Return (X, Y) of the center of cell containing provided text 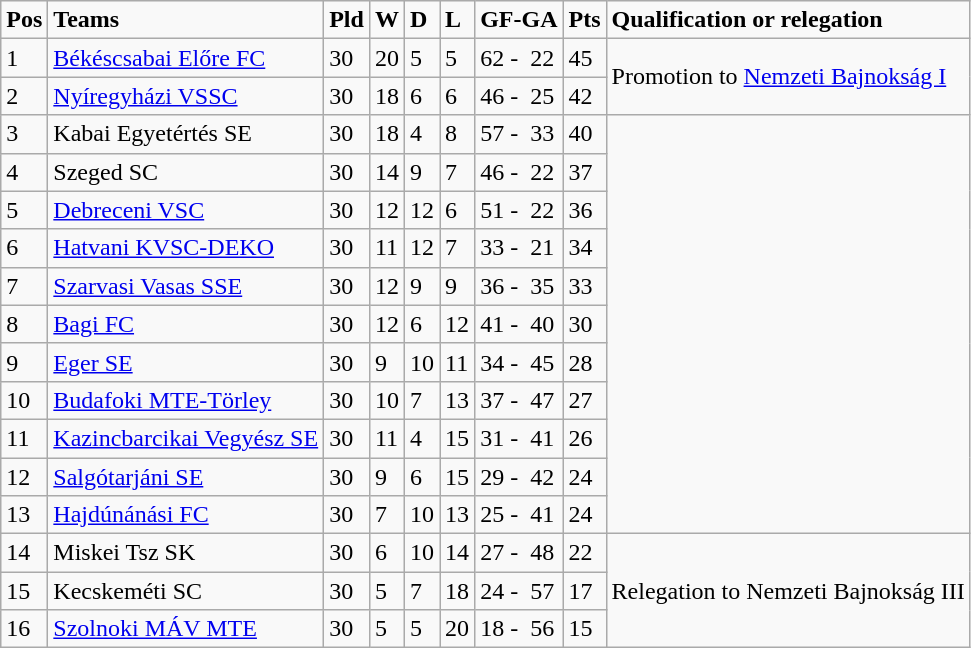
W (386, 20)
24 - 57 (519, 591)
33 (584, 286)
Pos (24, 20)
Békéscsabai Előre FC (186, 58)
Relegation to Nemzeti Bajnokság III (788, 591)
Eger SE (186, 362)
33 - 21 (519, 248)
2 (24, 96)
D (422, 20)
42 (584, 96)
34 - 45 (519, 362)
37 (584, 172)
Budafoki MTE-Törley (186, 400)
Salgótarjáni SE (186, 477)
22 (584, 553)
Teams (186, 20)
62 - 22 (519, 58)
25 - 41 (519, 515)
Qualification or relegation (788, 20)
40 (584, 134)
Szarvasi Vasas SSE (186, 286)
18 - 56 (519, 629)
Kazincbarcikai Vegyész SE (186, 438)
Szolnoki MÁV MTE (186, 629)
17 (584, 591)
41 - 40 (519, 324)
28 (584, 362)
36 (584, 210)
27 (584, 400)
51 - 22 (519, 210)
Pld (347, 20)
GF-GA (519, 20)
Nyíregyházi VSSC (186, 96)
36 - 35 (519, 286)
16 (24, 629)
45 (584, 58)
Kecskeméti SC (186, 591)
Promotion to Nemzeti Bajnokság I (788, 77)
Bagi FC (186, 324)
1 (24, 58)
Szeged SC (186, 172)
57 - 33 (519, 134)
34 (584, 248)
46 - 25 (519, 96)
29 - 42 (519, 477)
31 - 41 (519, 438)
37 - 47 (519, 400)
Debreceni VSC (186, 210)
Pts (584, 20)
26 (584, 438)
Miskei Tsz SK (186, 553)
Kabai Egyetértés SE (186, 134)
Hajdúnánási FC (186, 515)
46 - 22 (519, 172)
27 - 48 (519, 553)
Hatvani KVSC-DEKO (186, 248)
3 (24, 134)
L (458, 20)
